Provide the (x, y) coordinate of the cell's center where the given text is located.  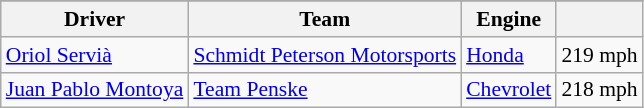
Driver (95, 19)
218 mph (599, 90)
Honda (508, 55)
Oriol Servià (95, 55)
219 mph (599, 55)
Juan Pablo Montoya (95, 90)
Schmidt Peterson Motorsports (324, 55)
Team (324, 19)
Engine (508, 19)
Team Penske (324, 90)
Chevrolet (508, 90)
